Detect which cell encompasses the target text, then output its (X, Y) center coordinate. 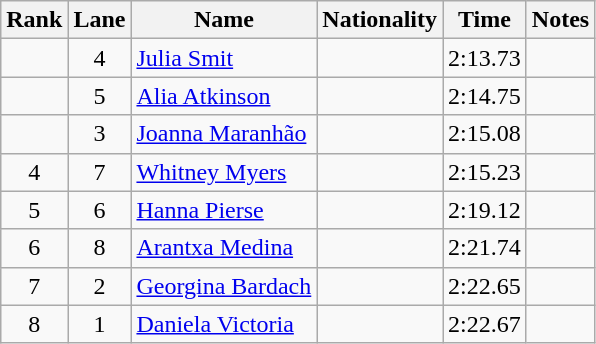
Alia Atkinson (224, 96)
Rank (34, 20)
Notes (560, 20)
2:14.75 (485, 96)
2:15.08 (485, 134)
Daniela Victoria (224, 324)
Nationality (380, 20)
Arantxa Medina (224, 248)
Lane (100, 20)
2:13.73 (485, 58)
Time (485, 20)
Georgina Bardach (224, 286)
Whitney Myers (224, 172)
Joanna Maranhão (224, 134)
2:21.74 (485, 248)
3 (100, 134)
Name (224, 20)
2:19.12 (485, 210)
2:22.67 (485, 324)
Julia Smit (224, 58)
1 (100, 324)
2 (100, 286)
Hanna Pierse (224, 210)
2:22.65 (485, 286)
2:15.23 (485, 172)
